Find where the given text appears and provide that cell's center as [X, Y] coordinate. 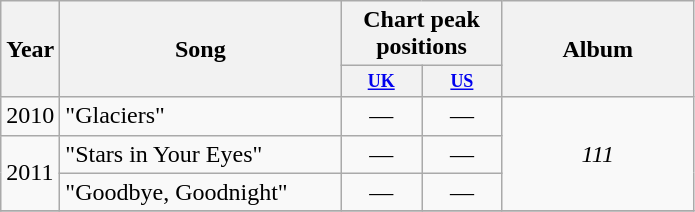
Chart peak positions [422, 34]
2011 [30, 173]
"Stars in Your Eyes" [200, 154]
Year [30, 49]
111 [598, 154]
US [462, 82]
Song [200, 49]
"Goodbye, Goodnight" [200, 192]
2010 [30, 116]
Album [598, 49]
"Glaciers" [200, 116]
UK [382, 82]
